Locate the cell with the specified text and output its (X, Y) center coordinate. 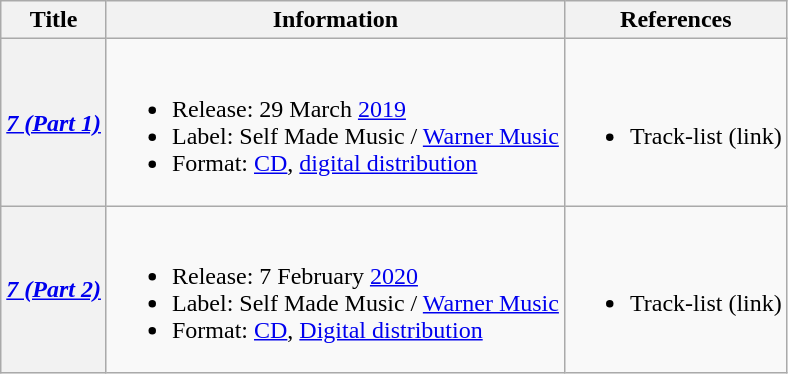
Release: 29 March 2019Label: Self Made Music / Warner MusicFormat: CD, digital distribution (335, 122)
Information (335, 20)
Title (54, 20)
7 (Part 1) (54, 122)
References (676, 20)
7 (Part 2) (54, 290)
Release: 7 February 2020Label: Self Made Music / Warner MusicFormat: CD, Digital distribution (335, 290)
